Pinpoint the cell where the given text exists, returning its [x, y] midpoint coordinate. 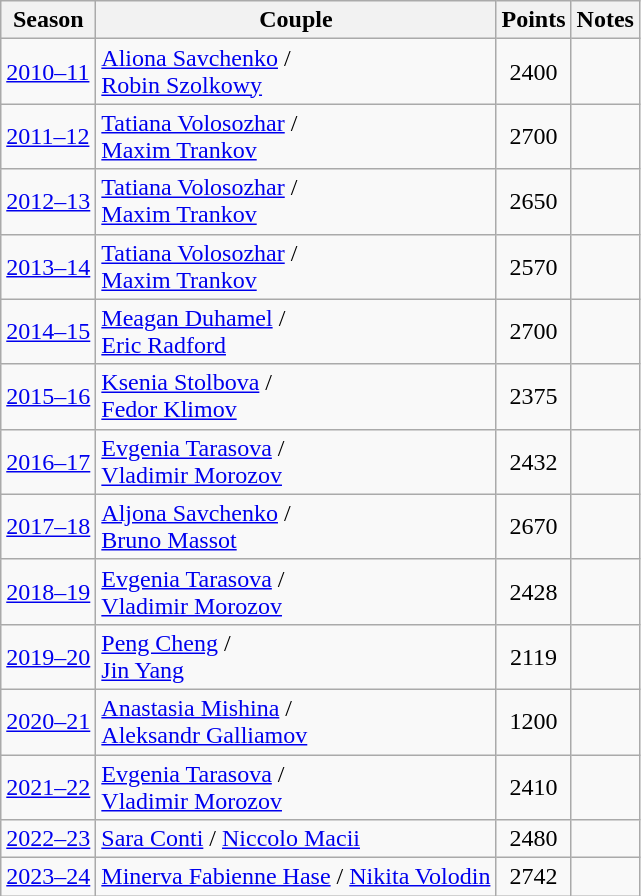
2021–22 [48, 786]
2022–23 [48, 839]
Notes [605, 20]
2023–24 [48, 877]
Ksenia Stolbova / Fedor Klimov [296, 396]
1200 [534, 722]
2014–15 [48, 332]
2015–16 [48, 396]
Anastasia Mishina / Aleksandr Galliamov [296, 722]
2019–20 [48, 656]
2018–19 [48, 592]
2650 [534, 202]
Peng Cheng / Jin Yang [296, 656]
Points [534, 20]
2410 [534, 786]
2480 [534, 839]
2017–18 [48, 526]
2432 [534, 462]
Couple [296, 20]
Meagan Duhamel / Eric Radford [296, 332]
2010–11 [48, 72]
2012–13 [48, 202]
Aljona Savchenko / Bruno Massot [296, 526]
2011–12 [48, 136]
2013–14 [48, 266]
2742 [534, 877]
2400 [534, 72]
2670 [534, 526]
2119 [534, 656]
Season [48, 20]
Sara Conti / Niccolo Macii [296, 839]
2020–21 [48, 722]
2570 [534, 266]
Minerva Fabienne Hase / Nikita Volodin [296, 877]
2016–17 [48, 462]
2375 [534, 396]
2428 [534, 592]
Aliona Savchenko / Robin Szolkowy [296, 72]
